Output the [x, y] coordinate of the center of the cell containing the given text.  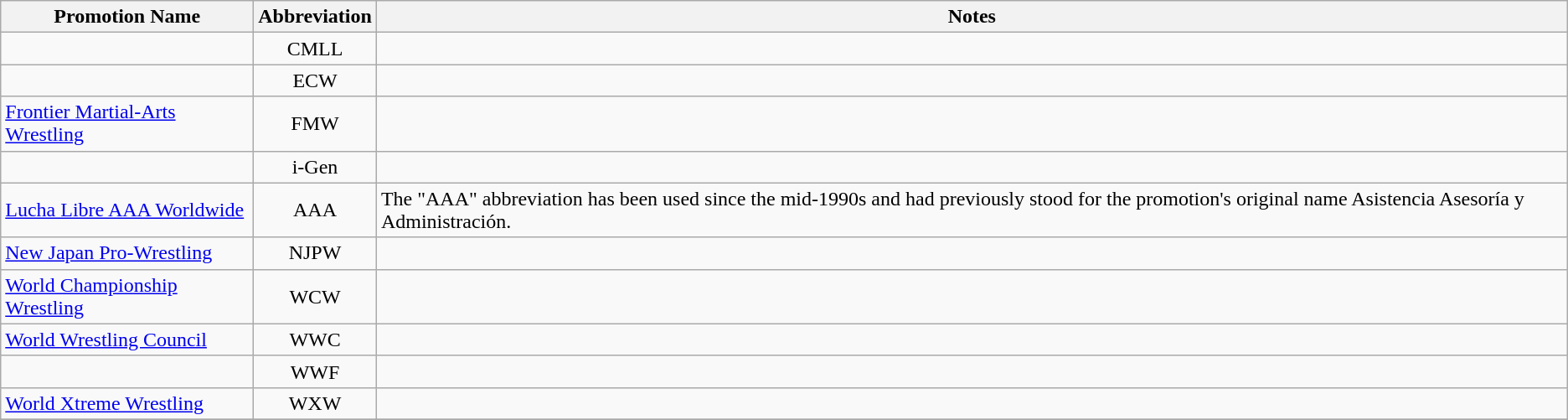
ECW [315, 80]
Promotion Name [127, 17]
WWC [315, 340]
World Xtreme Wrestling [127, 403]
Lucha Libre AAA Worldwide [127, 210]
WXW [315, 403]
Frontier Martial-Arts Wrestling [127, 124]
FMW [315, 124]
NJPW [315, 253]
World Wrestling Council [127, 340]
WCW [315, 297]
CMLL [315, 49]
i-Gen [315, 167]
WWF [315, 371]
World Championship Wrestling [127, 297]
Notes [972, 17]
New Japan Pro-Wrestling [127, 253]
AAA [315, 210]
Abbreviation [315, 17]
